Provide the [X, Y] coordinate of the cell's center where the given text is located.  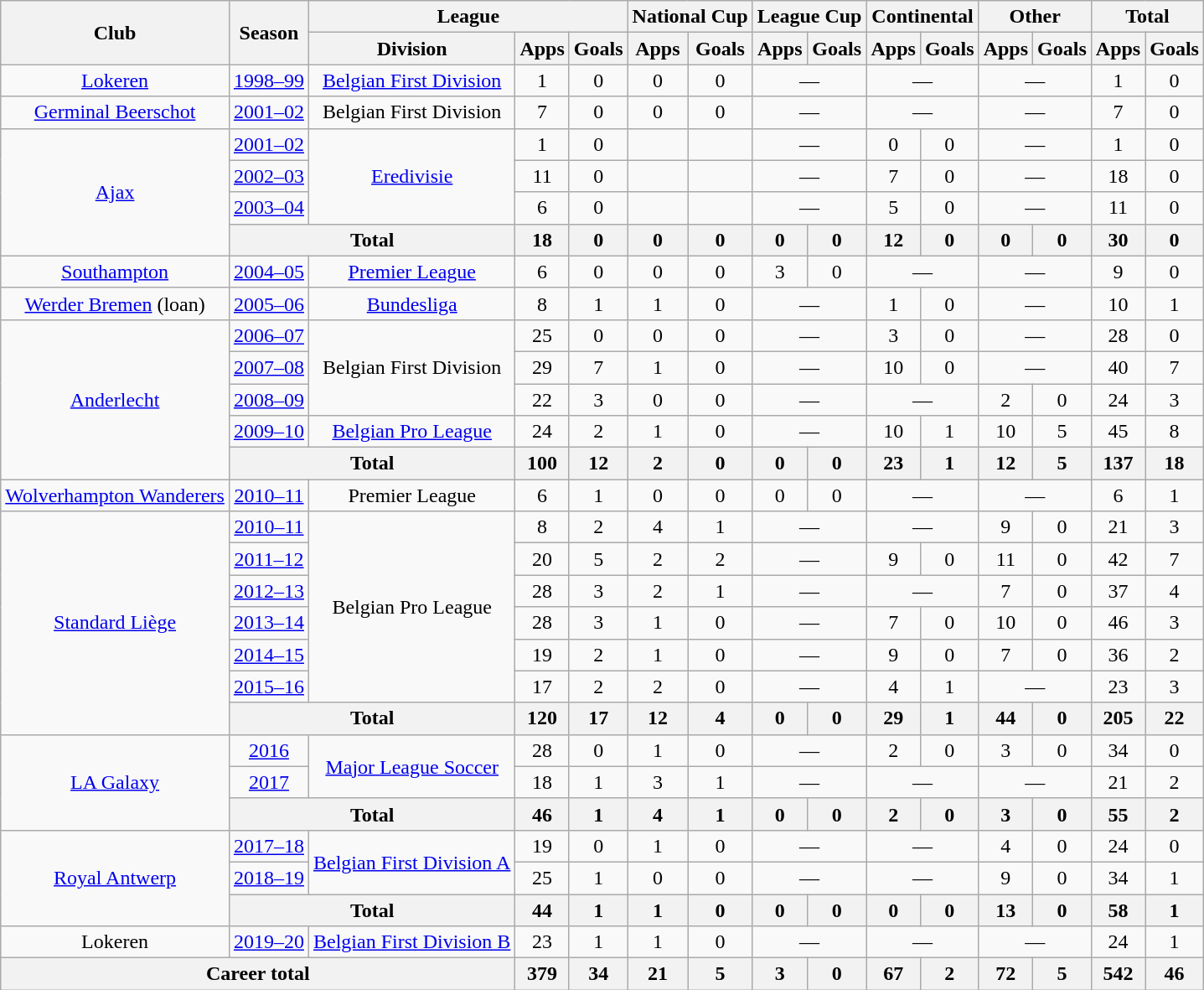
2006–07 [268, 335]
1998–99 [268, 80]
379 [542, 974]
2016 [268, 750]
2017 [268, 782]
37 [1118, 591]
Belgian First Division B [411, 942]
42 [1118, 559]
72 [1005, 974]
2013–14 [268, 623]
2005–06 [268, 303]
542 [1118, 974]
Continental [922, 17]
2009–10 [268, 432]
2002–03 [268, 176]
30 [1118, 240]
2008–09 [268, 400]
Werder Bremen (loan) [116, 303]
Other [1035, 17]
Belgian First Division A [411, 862]
2018–19 [268, 878]
58 [1118, 910]
2007–08 [268, 367]
League Cup [809, 17]
Germinal Beerschot [116, 112]
LA Galaxy [116, 782]
Standard Liège [116, 623]
2017–18 [268, 846]
40 [1118, 367]
Southampton [116, 272]
Major League Soccer [411, 766]
2015–16 [268, 687]
Club [116, 33]
55 [1118, 814]
2019–20 [268, 942]
2004–05 [268, 272]
League [468, 17]
Season [268, 33]
2003–04 [268, 208]
Ajax [116, 192]
Career total [258, 974]
Division [411, 49]
2014–15 [268, 655]
2011–12 [268, 559]
36 [1118, 655]
67 [893, 974]
Eredivisie [411, 176]
100 [542, 464]
Royal Antwerp [116, 878]
137 [1118, 464]
20 [542, 559]
Anderlecht [116, 399]
120 [542, 718]
Bundesliga [411, 303]
205 [1118, 718]
Wolverhampton Wanderers [116, 495]
National Cup [690, 17]
13 [1005, 910]
45 [1118, 432]
2012–13 [268, 591]
